Return [x, y] of the center of cell containing provided text 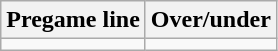
Pregame line [74, 20]
Over/under [210, 20]
